Return the (X, Y) coordinate for the center point of the cell that contains the specified text.  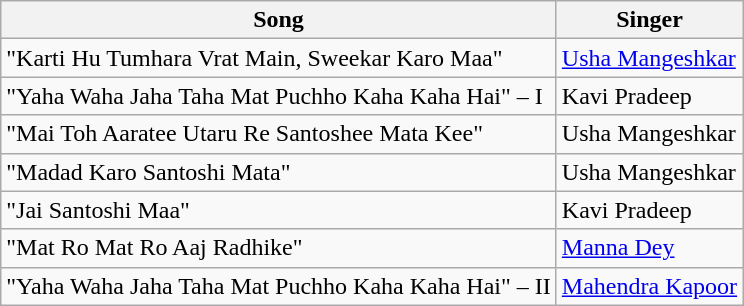
Singer (649, 20)
"Mai Toh Aaratee Utaru Re Santoshee Mata Kee" (279, 134)
"Jai Santoshi Maa" (279, 210)
Manna Dey (649, 248)
"Mat Ro Mat Ro Aaj Radhike" (279, 248)
Song (279, 20)
"Madad Karo Santoshi Mata" (279, 172)
"Karti Hu Tumhara Vrat Main, Sweekar Karo Maa" (279, 58)
Mahendra Kapoor (649, 286)
"Yaha Waha Jaha Taha Mat Puchho Kaha Kaha Hai" – II (279, 286)
"Yaha Waha Jaha Taha Mat Puchho Kaha Kaha Hai" – I (279, 96)
